Determine the (X, Y) coordinate at the center of the cell enclosing the given text.  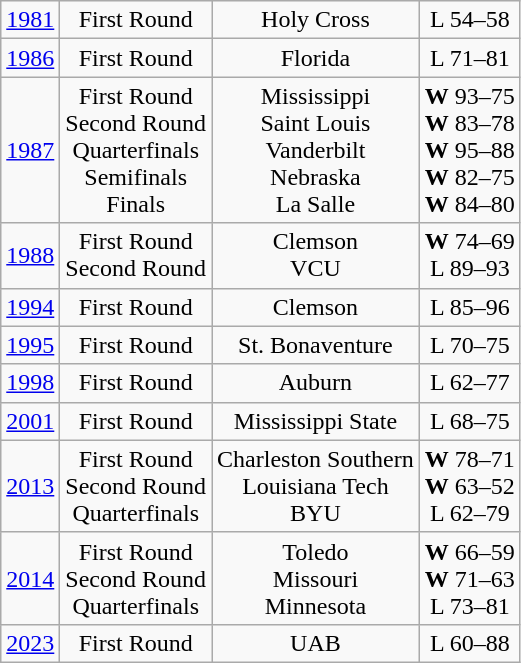
L 85–96 (470, 307)
First RoundSecond Round (136, 256)
L 62–77 (470, 383)
Clemson (316, 307)
Holy Cross (316, 20)
ClemsonVCU (316, 256)
1994 (30, 307)
2013 (30, 486)
W 74–69L 89–93 (470, 256)
1987 (30, 150)
Auburn (316, 383)
L 71–81 (470, 58)
MississippiSaint LouisVanderbiltNebraskaLa Salle (316, 150)
W 66–59W 71–63L 73–81 (470, 578)
Florida (316, 58)
W 93–75W 83–78W 95–88W 82–75W 84–80 (470, 150)
1988 (30, 256)
L 54–58 (470, 20)
Charleston SouthernLouisiana TechBYU (316, 486)
W 78–71W 63–52L 62–79 (470, 486)
St. Bonaventure (316, 345)
L 68–75 (470, 421)
2014 (30, 578)
1995 (30, 345)
1998 (30, 383)
1981 (30, 20)
L 70–75 (470, 345)
1986 (30, 58)
L 60–88 (470, 643)
First RoundSecond RoundQuarterfinalsSemifinalsFinals (136, 150)
ToledoMissouriMinnesota (316, 578)
UAB (316, 643)
2023 (30, 643)
Mississippi State (316, 421)
2001 (30, 421)
